Scan for the cell matching the given text and deliver its (X, Y) coordinate at center. 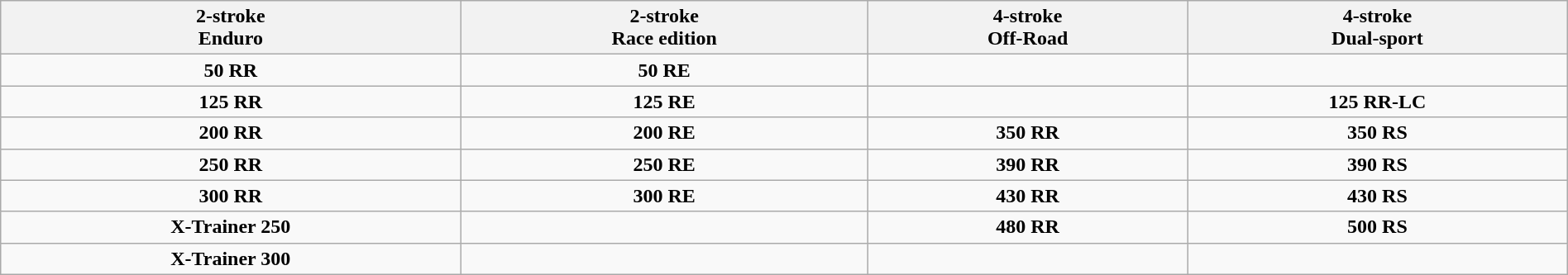
2-strokeEnduro (231, 28)
125 RR-LC (1378, 102)
300 RR (231, 196)
200 RE (665, 133)
390 RR (1028, 164)
350 RR (1028, 133)
480 RR (1028, 227)
125 RE (665, 102)
250 RE (665, 164)
X-Trainer 300 (231, 258)
50 RE (665, 70)
2-strokeRace edition (665, 28)
50 RR (231, 70)
125 RR (231, 102)
4-strokeDual-sport (1378, 28)
500 RS (1378, 227)
390 RS (1378, 164)
350 RS (1378, 133)
300 RE (665, 196)
4-strokeOff-Road (1028, 28)
200 RR (231, 133)
430 RR (1028, 196)
X-Trainer 250 (231, 227)
430 RS (1378, 196)
250 RR (231, 164)
